Pinpoint the cell where the given text exists, returning its [x, y] midpoint coordinate. 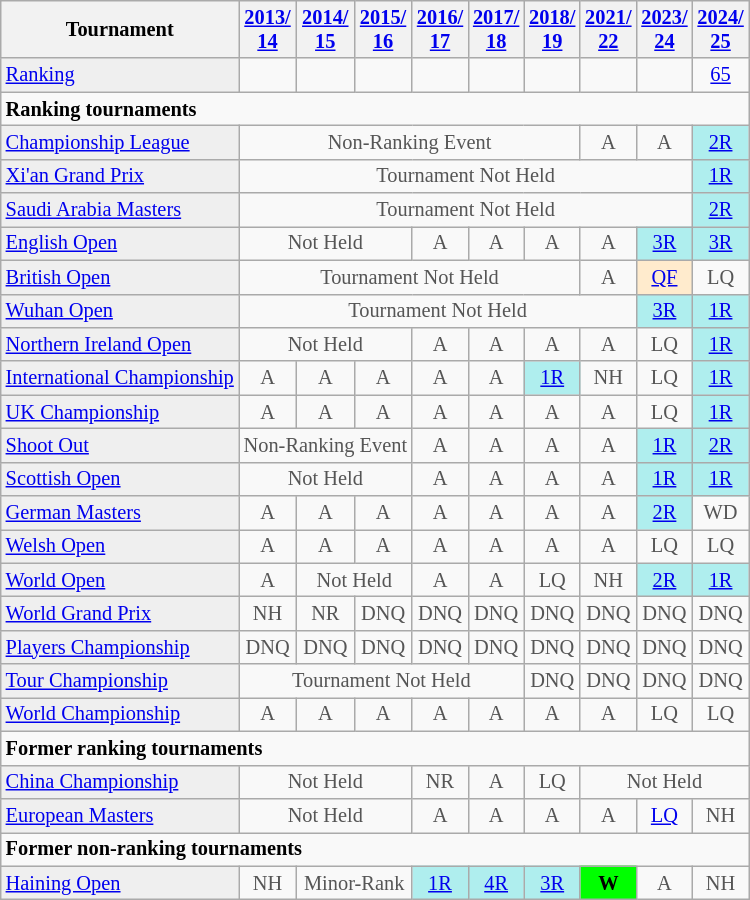
Players Championship [120, 647]
International Championship [120, 378]
Saudi Arabia Masters [120, 210]
English Open [120, 243]
British Open [120, 277]
World Open [120, 580]
2021/22 [608, 29]
2024/25 [721, 29]
European Masters [120, 815]
Ranking [120, 75]
Haining Open [120, 883]
WD [721, 513]
Wuhan Open [120, 311]
2016/17 [440, 29]
65 [721, 75]
Northern Ireland Open [120, 344]
UK Championship [120, 412]
Minor-Rank [354, 883]
QF [664, 277]
Former ranking tournaments [375, 748]
Ranking tournaments [375, 109]
2023/24 [664, 29]
4R [496, 883]
World Grand Prix [120, 613]
Championship League [120, 142]
Shoot Out [120, 445]
2017/18 [496, 29]
Xi'an Grand Prix [120, 176]
Tour Championship [120, 681]
Welsh Open [120, 546]
2015/16 [383, 29]
2018/19 [552, 29]
W [608, 883]
2014/15 [325, 29]
Former non-ranking tournaments [375, 849]
World Championship [120, 714]
2013/14 [268, 29]
China Championship [120, 782]
Tournament [120, 29]
German Masters [120, 513]
Scottish Open [120, 479]
